Pinpoint the cell where the given text exists, returning its (X, Y) midpoint coordinate. 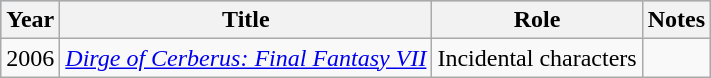
Dirge of Cerberus: Final Fantasy VII (246, 58)
Incidental characters (537, 58)
Notes (676, 20)
2006 (30, 58)
Title (246, 20)
Year (30, 20)
Role (537, 20)
